Provide the [x, y] coordinate of the cell's center where the given text is located.  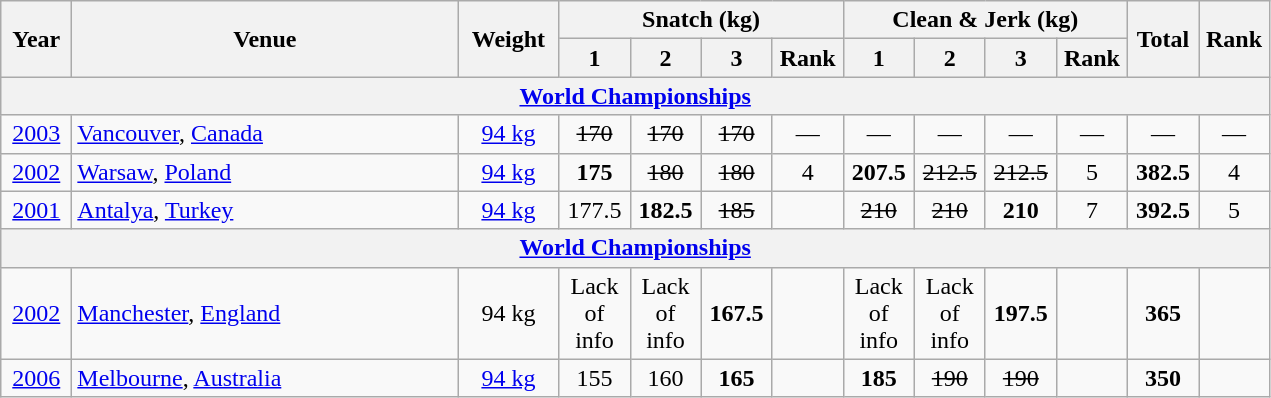
Warsaw, Poland [265, 172]
Year [36, 39]
365 [1162, 313]
165 [736, 378]
182.5 [666, 210]
2003 [36, 134]
Antalya, Turkey [265, 210]
Venue [265, 39]
392.5 [1162, 210]
197.5 [1020, 313]
7 [1092, 210]
Clean & Jerk (kg) [985, 20]
Manchester, England [265, 313]
Total [1162, 39]
350 [1162, 378]
207.5 [878, 172]
Vancouver, Canada [265, 134]
167.5 [736, 313]
177.5 [594, 210]
175 [594, 172]
160 [666, 378]
Weight [508, 39]
2001 [36, 210]
2006 [36, 378]
155 [594, 378]
382.5 [1162, 172]
Melbourne, Australia [265, 378]
Snatch (kg) [701, 20]
